Output the (x, y) coordinate of the center of the cell containing the given text.  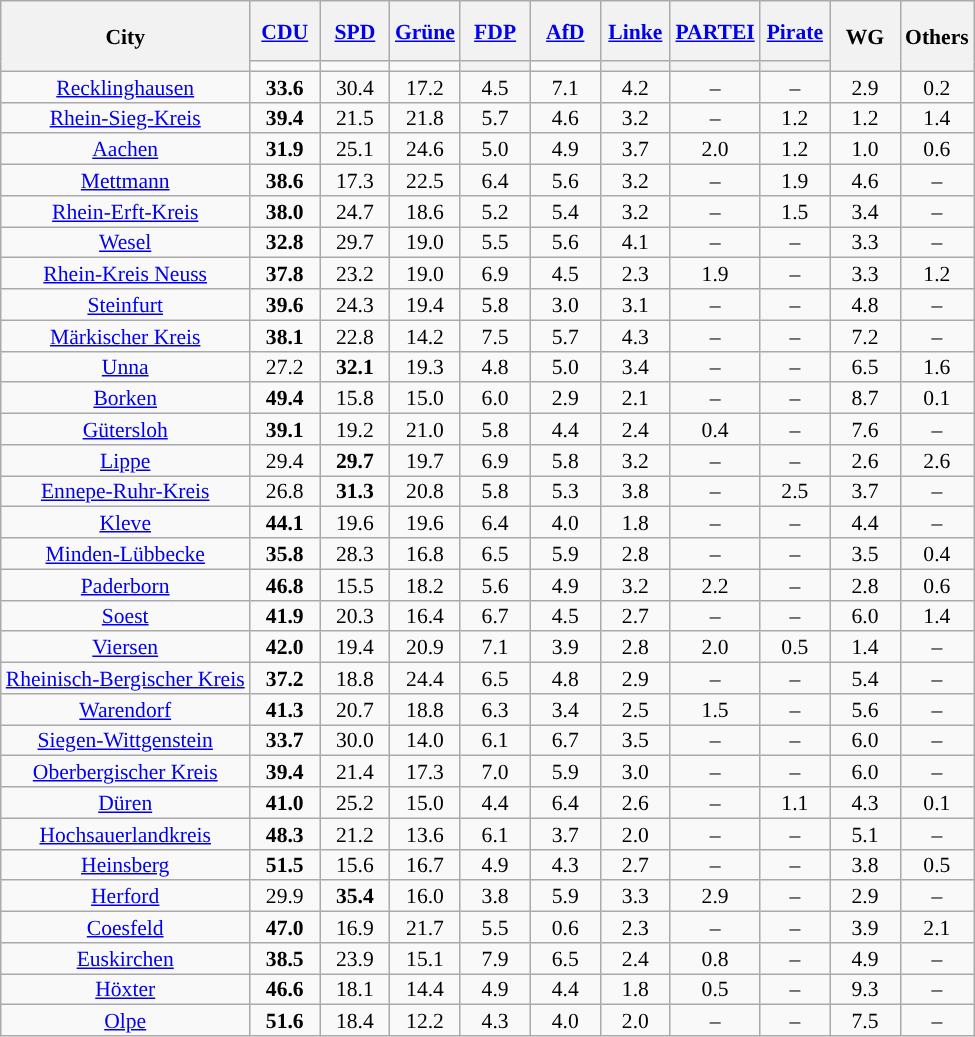
16.9 (355, 928)
1.6 (937, 366)
29.4 (285, 460)
20.3 (355, 616)
16.0 (425, 896)
Soest (126, 616)
41.0 (285, 802)
28.3 (355, 554)
Oberbergischer Kreis (126, 772)
39.6 (285, 304)
Rhein-Erft-Kreis (126, 212)
30.0 (355, 740)
25.1 (355, 150)
Others (937, 36)
20.9 (425, 648)
16.8 (425, 554)
Paderborn (126, 584)
32.1 (355, 366)
35.8 (285, 554)
7.0 (495, 772)
39.1 (285, 430)
15.6 (355, 864)
Herford (126, 896)
Steinfurt (126, 304)
WG (865, 36)
30.4 (355, 86)
26.8 (285, 492)
Mettmann (126, 180)
44.1 (285, 522)
21.7 (425, 928)
Höxter (126, 990)
32.8 (285, 242)
Pirate (795, 31)
8.7 (865, 398)
25.2 (355, 802)
22.8 (355, 336)
SPD (355, 31)
21.5 (355, 118)
15.1 (425, 958)
37.8 (285, 274)
12.2 (425, 1020)
1.0 (865, 150)
Ennepe-Ruhr-Kreis (126, 492)
0.2 (937, 86)
18.6 (425, 212)
5.1 (865, 834)
47.0 (285, 928)
38.0 (285, 212)
24.7 (355, 212)
21.4 (355, 772)
15.8 (355, 398)
AfD (565, 31)
14.2 (425, 336)
Wesel (126, 242)
14.4 (425, 990)
24.4 (425, 678)
Düren (126, 802)
46.8 (285, 584)
Heinsberg (126, 864)
Recklinghausen (126, 86)
Hochsauerlandkreis (126, 834)
Rhein-Sieg-Kreis (126, 118)
17.2 (425, 86)
22.5 (425, 180)
16.7 (425, 864)
Gütersloh (126, 430)
33.7 (285, 740)
23.9 (355, 958)
13.6 (425, 834)
0.8 (714, 958)
38.5 (285, 958)
31.3 (355, 492)
20.7 (355, 710)
4.2 (635, 86)
21.8 (425, 118)
21.0 (425, 430)
Grüne (425, 31)
Borken (126, 398)
51.5 (285, 864)
18.2 (425, 584)
Kleve (126, 522)
19.2 (355, 430)
4.1 (635, 242)
Coesfeld (126, 928)
Minden-Lübbecke (126, 554)
27.2 (285, 366)
Unna (126, 366)
Märkischer Kreis (126, 336)
35.4 (355, 896)
5.2 (495, 212)
38.1 (285, 336)
1.1 (795, 802)
24.3 (355, 304)
37.2 (285, 678)
19.3 (425, 366)
33.6 (285, 86)
29.9 (285, 896)
Viersen (126, 648)
CDU (285, 31)
2.2 (714, 584)
Warendorf (126, 710)
42.0 (285, 648)
15.5 (355, 584)
Siegen-Wittgenstein (126, 740)
18.1 (355, 990)
20.8 (425, 492)
Olpe (126, 1020)
31.9 (285, 150)
FDP (495, 31)
14.0 (425, 740)
38.6 (285, 180)
51.6 (285, 1020)
16.4 (425, 616)
6.3 (495, 710)
18.4 (355, 1020)
24.6 (425, 150)
23.2 (355, 274)
3.1 (635, 304)
41.3 (285, 710)
Lippe (126, 460)
46.6 (285, 990)
5.3 (565, 492)
City (126, 36)
7.6 (865, 430)
7.2 (865, 336)
Aachen (126, 150)
41.9 (285, 616)
21.2 (355, 834)
49.4 (285, 398)
9.3 (865, 990)
Linke (635, 31)
48.3 (285, 834)
7.9 (495, 958)
PARTEI (714, 31)
Rheinisch-Bergischer Kreis (126, 678)
Euskirchen (126, 958)
19.7 (425, 460)
Rhein-Kreis Neuss (126, 274)
